Return the (X, Y) coordinate for the center point of the cell that contains the specified text.  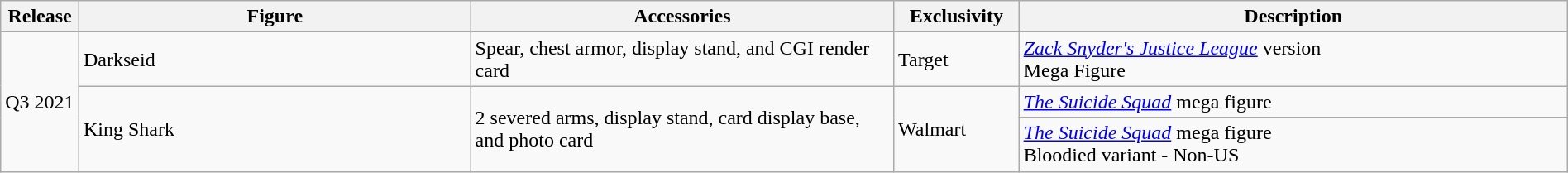
Target (957, 60)
Spear, chest armor, display stand, and CGI render card (682, 60)
Darkseid (275, 60)
Q3 2021 (40, 102)
2 severed arms, display stand, card display base, and photo card (682, 129)
Description (1293, 17)
The Suicide Squad mega figure (1293, 102)
Exclusivity (957, 17)
Zack Snyder's Justice League versionMega Figure (1293, 60)
Figure (275, 17)
Accessories (682, 17)
Release (40, 17)
Walmart (957, 129)
King Shark (275, 129)
The Suicide Squad mega figureBloodied variant - Non-US (1293, 144)
